Find where the given text appears and provide that cell's center as [X, Y] coordinate. 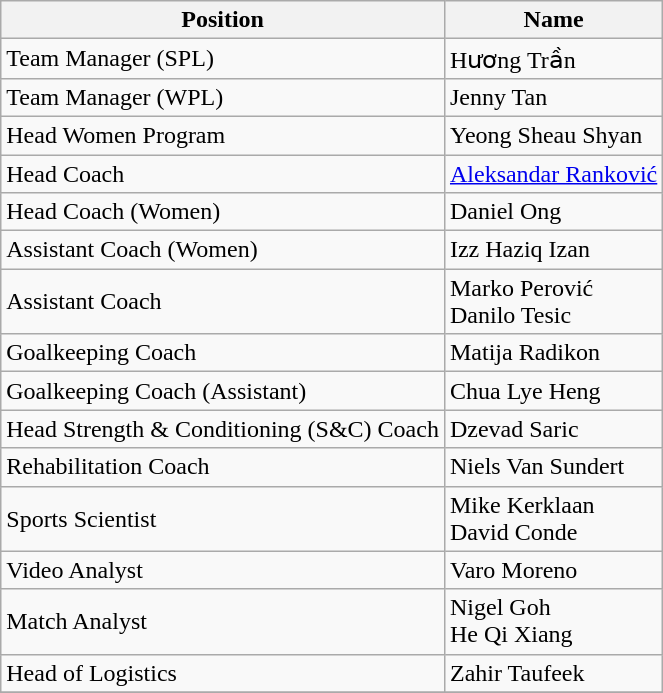
Nigel Goh He Qi Xiang [553, 622]
Varo Moreno [553, 570]
Izz Haziq Izan [553, 250]
Jenny Tan [553, 97]
Position [223, 20]
Marko Perović Danilo Tesic [553, 302]
Hương Trần [553, 59]
Yeong Sheau Shyan [553, 135]
Aleksandar Ranković [553, 173]
Dzevad Saric [553, 429]
Name [553, 20]
Zahir Taufeek [553, 673]
Niels Van Sundert [553, 467]
Mike Kerklaan David Conde [553, 518]
Assistant Coach (Women) [223, 250]
Head of Logistics [223, 673]
Assistant Coach [223, 302]
Daniel Ong [553, 212]
Head Women Program [223, 135]
Head Coach [223, 173]
Chua Lye Heng [553, 391]
Rehabilitation Coach [223, 467]
Head Coach (Women) [223, 212]
Video Analyst [223, 570]
Matija Radikon [553, 353]
Team Manager (WPL) [223, 97]
Goalkeeping Coach [223, 353]
Match Analyst [223, 622]
Sports Scientist [223, 518]
Team Manager (SPL) [223, 59]
Goalkeeping Coach (Assistant) [223, 391]
Head Strength & Conditioning (S&C) Coach [223, 429]
